Determine the (x, y) coordinate at the center of the cell enclosing the given text.  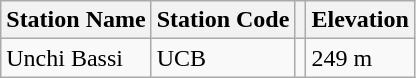
Elevation (360, 20)
Station Code (223, 20)
249 m (360, 58)
Unchi Bassi (76, 58)
Station Name (76, 20)
UCB (223, 58)
